For the text-containing cell, return its midpoint in (X, Y) coordinate format. 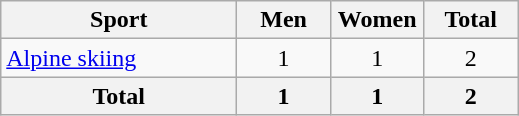
Men (284, 20)
Women (377, 20)
Alpine skiing (119, 58)
Sport (119, 20)
